Search for the cell housing the specified text and yield its (X, Y) center coordinate. 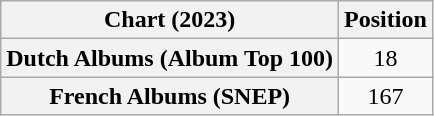
Position (386, 20)
French Albums (SNEP) (170, 96)
167 (386, 96)
Chart (2023) (170, 20)
Dutch Albums (Album Top 100) (170, 58)
18 (386, 58)
